Return the [X, Y] coordinate for the center point of the cell that contains the specified text.  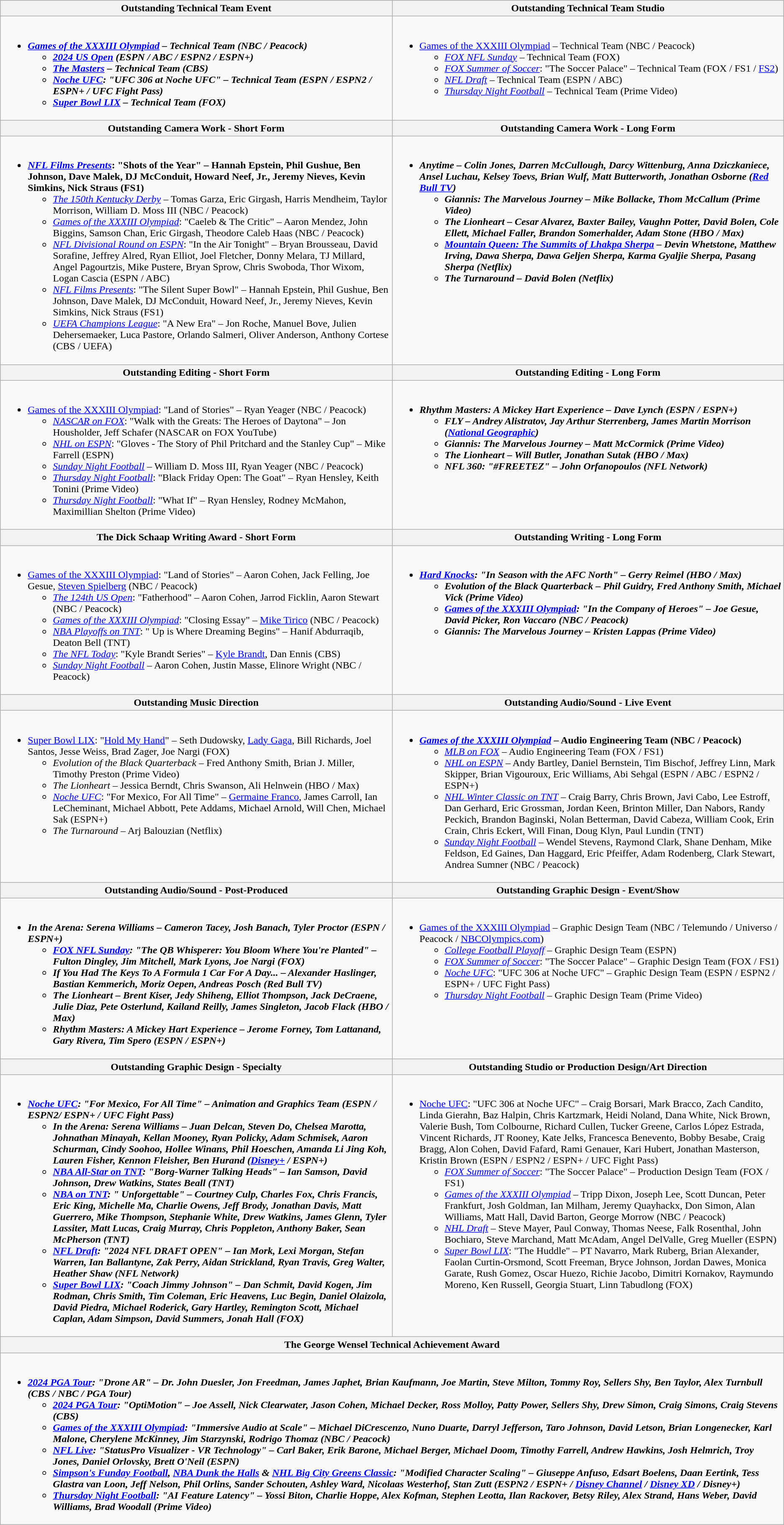
Outstanding Writing - Long Form [588, 537]
The Dick Schaap Writing Award - Short Form [196, 537]
Outstanding Technical Team Studio [588, 8]
Outstanding Graphic Design - Specialty [196, 1067]
Outstanding Studio or Production Design/Art Direction [588, 1067]
The George Wensel Technical Achievement Award [392, 1345]
Outstanding Camera Work - Long Form [588, 128]
Outstanding Editing - Long Form [588, 372]
Outstanding Graphic Design - Event/Show [588, 890]
Outstanding Music Direction [196, 702]
Outstanding Audio/Sound - Post-Produced [196, 890]
Outstanding Editing - Short Form [196, 372]
Outstanding Audio/Sound - Live Event [588, 702]
Outstanding Technical Team Event [196, 8]
Outstanding Camera Work - Short Form [196, 128]
